Find where the given text appears and provide that cell's center as [x, y] coordinate. 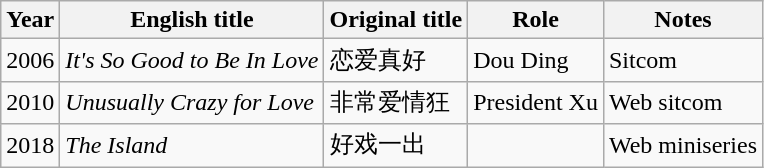
恋爱真好 [396, 60]
Sitcom [682, 60]
非常爱情狂 [396, 102]
Dou Ding [536, 60]
Notes [682, 20]
好戏一出 [396, 146]
Year [30, 20]
Original title [396, 20]
Role [536, 20]
2018 [30, 146]
2006 [30, 60]
English title [192, 20]
Web sitcom [682, 102]
Web miniseries [682, 146]
President Xu [536, 102]
2010 [30, 102]
It's So Good to Be In Love [192, 60]
The Island [192, 146]
Unusually Crazy for Love [192, 102]
